Return the [x, y] coordinate for the center point of the cell that contains the specified text.  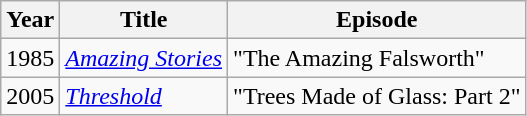
"Trees Made of Glass: Part 2" [377, 96]
2005 [30, 96]
"The Amazing Falsworth" [377, 58]
Episode [377, 20]
Threshold [144, 96]
Year [30, 20]
Amazing Stories [144, 58]
Title [144, 20]
1985 [30, 58]
